Return the [x, y] coordinate for the center point of the cell that contains the specified text.  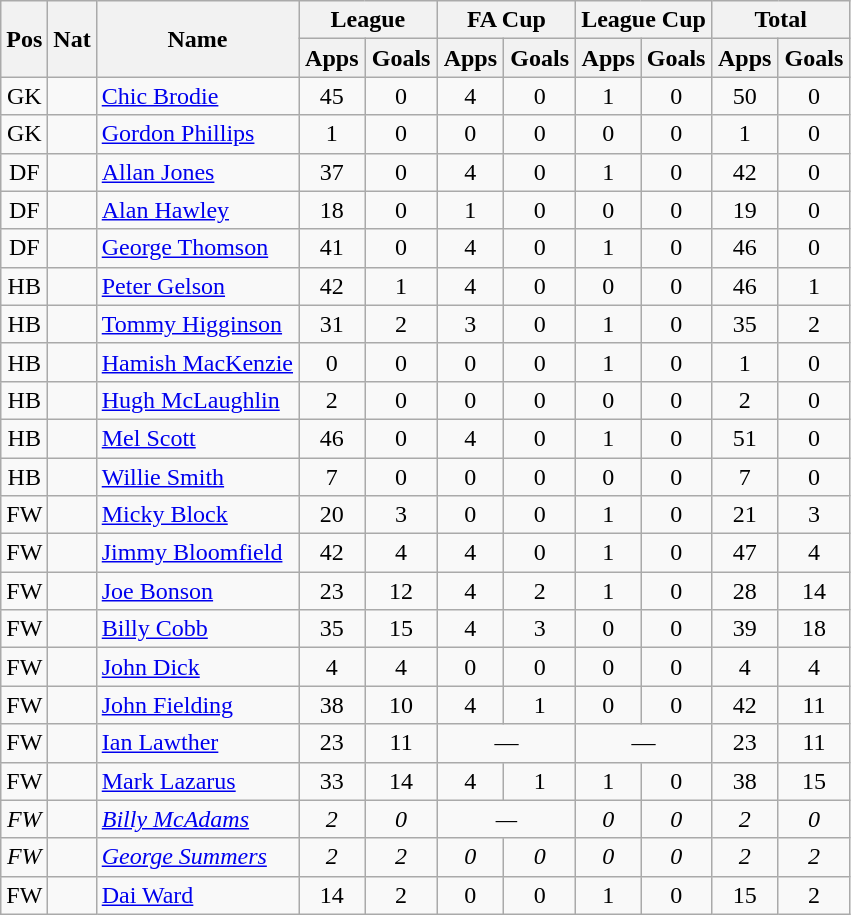
10 [401, 705]
FA Cup [506, 20]
Micky Block [197, 515]
28 [744, 591]
Nat [72, 39]
51 [744, 438]
12 [401, 591]
21 [744, 515]
Mel Scott [197, 438]
47 [744, 553]
League Cup [644, 20]
John Dick [197, 667]
George Summers [197, 857]
Allan Jones [197, 172]
Gordon Phillips [197, 134]
Pos [24, 39]
Ian Lawther [197, 743]
Billy Cobb [197, 629]
31 [332, 324]
37 [332, 172]
41 [332, 248]
Joe Bonson [197, 591]
Dai Ward [197, 895]
Jimmy Bloomfield [197, 553]
45 [332, 96]
39 [744, 629]
Alan Hawley [197, 210]
League [368, 20]
50 [744, 96]
Hamish MacKenzie [197, 362]
20 [332, 515]
Total [780, 20]
Mark Lazarus [197, 781]
19 [744, 210]
Tommy Higginson [197, 324]
John Fielding [197, 705]
33 [332, 781]
Willie Smith [197, 477]
Hugh McLaughlin [197, 400]
Chic Brodie [197, 96]
Peter Gelson [197, 286]
George Thomson [197, 248]
Billy McAdams [197, 819]
Name [197, 39]
